For the text-containing cell, return its midpoint in [x, y] coordinate format. 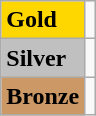
Bronze [43, 96]
Gold [43, 20]
Silver [43, 58]
